Identify which cell holds the provided text, then report its (x, y) central coordinate. 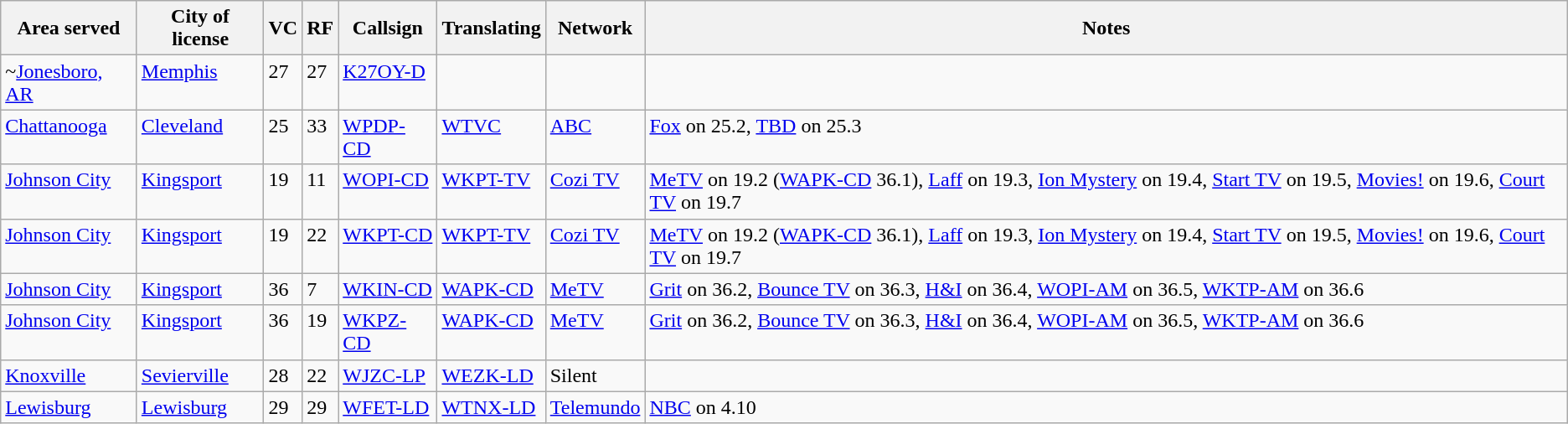
Fox on 25.2, TBD on 25.3 (1106, 137)
Knoxville (69, 375)
WJZC-LP (388, 375)
WOPI-CD (388, 191)
WPDP-CD (388, 137)
WEZK-LD (491, 375)
WTVC (491, 137)
Area served (69, 28)
33 (320, 137)
RF (320, 28)
Silent (595, 375)
VC (283, 28)
K27OY-D (388, 82)
7 (320, 289)
Chattanooga (69, 137)
Notes (1106, 28)
WKPZ-CD (388, 332)
Translating (491, 28)
28 (283, 375)
~Jonesboro, AR (69, 82)
Network (595, 28)
Sevierville (200, 375)
ABC (595, 137)
Memphis (200, 82)
WKIN-CD (388, 289)
Telemundo (595, 407)
WKPT-CD (388, 246)
City of license (200, 28)
WFET-LD (388, 407)
25 (283, 137)
Callsign (388, 28)
NBC on 4.10 (1106, 407)
Cleveland (200, 137)
WTNX-LD (491, 407)
11 (320, 191)
